From the cell containing the given text, extract its center point as (x, y) coordinate. 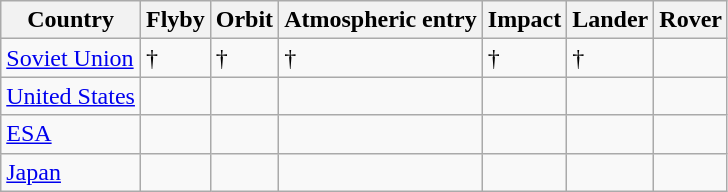
United States (71, 96)
Orbit (244, 20)
Country (71, 20)
Rover (691, 20)
ESA (71, 134)
Impact (524, 20)
Lander (610, 20)
Soviet Union (71, 58)
Flyby (175, 20)
Japan (71, 172)
Atmospheric entry (381, 20)
